Scan for the cell matching the given text and deliver its [x, y] coordinate at center. 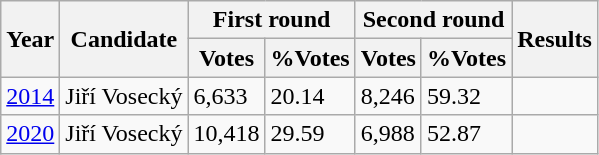
Year [30, 39]
2014 [30, 96]
10,418 [226, 134]
6,633 [226, 96]
First round [272, 20]
8,246 [388, 96]
2020 [30, 134]
59.32 [466, 96]
Candidate [124, 39]
52.87 [466, 134]
20.14 [310, 96]
6,988 [388, 134]
Second round [433, 20]
29.59 [310, 134]
Results [555, 39]
